Find where the given text appears and provide that cell's center as (X, Y) coordinate. 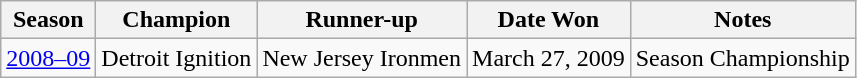
Date Won (549, 20)
Notes (742, 20)
March 27, 2009 (549, 58)
Runner-up (362, 20)
Season Championship (742, 58)
New Jersey Ironmen (362, 58)
Champion (176, 20)
2008–09 (48, 58)
Detroit Ignition (176, 58)
Season (48, 20)
